Search for the cell housing the specified text and yield its [x, y] center coordinate. 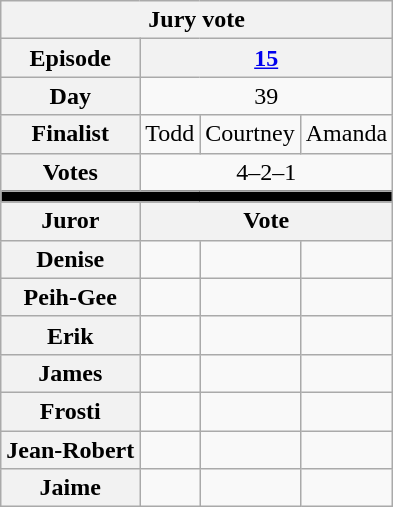
Denise [70, 259]
Episode [70, 58]
Erik [70, 335]
Peih-Gee [70, 297]
Courtney [250, 134]
39 [266, 96]
Amanda [346, 134]
Jaime [70, 488]
Vote [266, 221]
Jury vote [197, 20]
Frosti [70, 411]
4–2–1 [266, 172]
Todd [170, 134]
Day [70, 96]
15 [266, 58]
Finalist [70, 134]
Votes [70, 172]
Juror [70, 221]
James [70, 373]
Jean-Robert [70, 449]
